From the cell containing the given text, extract its center point as (x, y) coordinate. 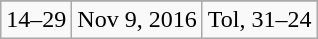
Nov 9, 2016 (137, 20)
14–29 (36, 20)
Tol, 31–24 (260, 20)
